Search for the cell housing the specified text and yield its [x, y] center coordinate. 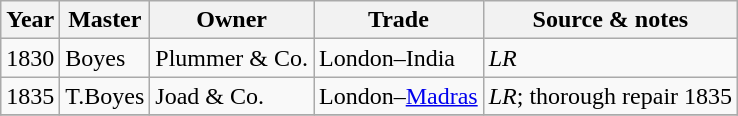
Master [105, 20]
Source & notes [610, 20]
Owner [232, 20]
T.Boyes [105, 96]
Year [30, 20]
LR; thorough repair 1835 [610, 96]
1835 [30, 96]
London–India [399, 58]
Joad & Co. [232, 96]
London–Madras [399, 96]
Boyes [105, 58]
Plummer & Co. [232, 58]
1830 [30, 58]
LR [610, 58]
Trade [399, 20]
